Extract the [x, y] coordinate from the center of the cell holding the provided text.  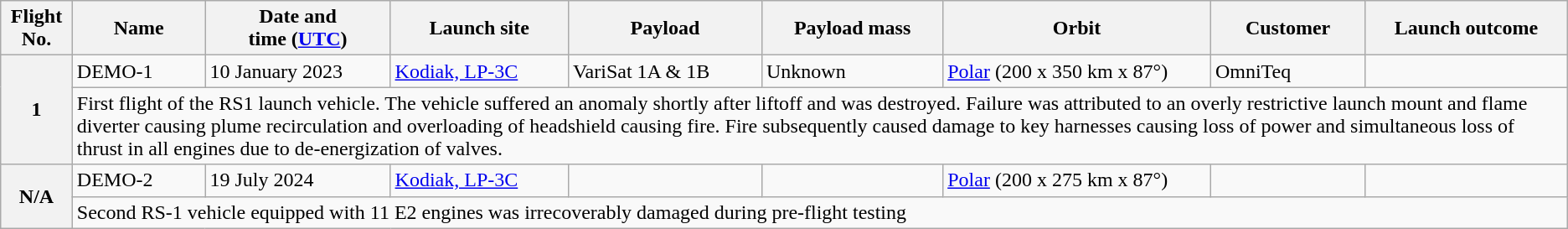
Payload [665, 29]
1 [37, 110]
Launch outcome [1467, 29]
Launch site [479, 29]
VariSat 1A & 1B [665, 71]
DEMO-1 [139, 71]
10 January 2023 [298, 71]
Orbit [1077, 29]
N/A [37, 196]
DEMO-2 [139, 180]
19 July 2024 [298, 180]
Name [139, 29]
Polar (200 x 350 km x 87°) [1077, 71]
OmniTeq [1287, 71]
Polar (200 x 275 km x 87°) [1077, 180]
Flight No. [37, 29]
Unknown [852, 71]
Customer [1287, 29]
Payload mass [852, 29]
Date andtime (UTC) [298, 29]
Second RS-1 vehicle equipped with 11 E2 engines was irrecoverably damaged during pre-flight testing [819, 212]
